From the cell containing the given text, extract its center point as (x, y) coordinate. 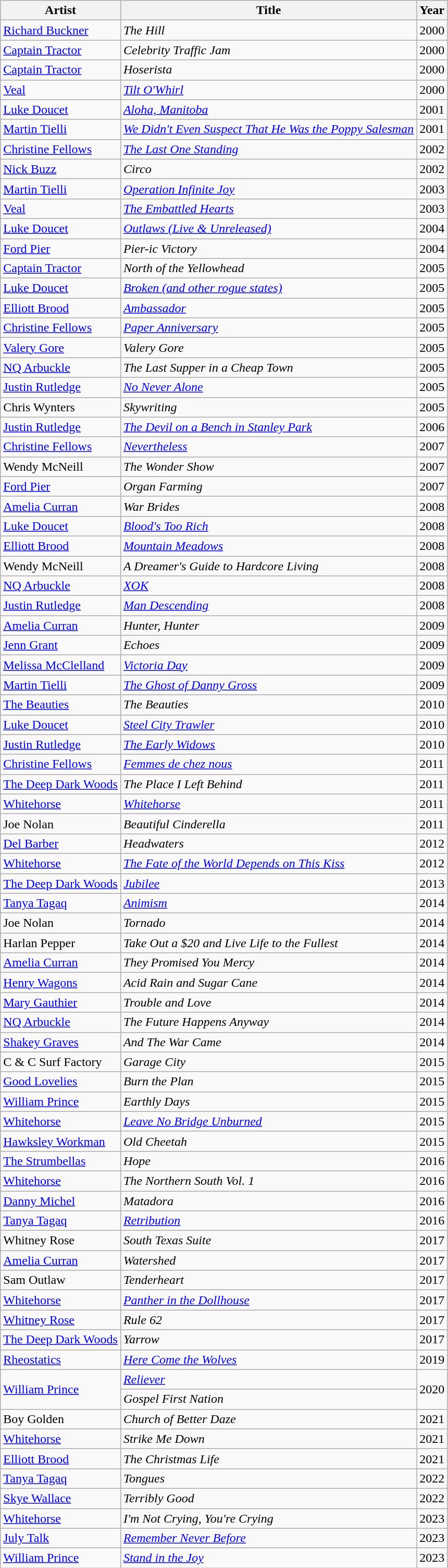
Earthly Days (268, 1101)
The Ghost of Danny Gross (268, 685)
Title (268, 10)
Beautiful Cinderella (268, 824)
Mountain Meadows (268, 546)
2020 (432, 1389)
South Texas Suite (268, 1241)
2013 (432, 884)
Celebrity Traffic Jam (268, 50)
Circo (268, 169)
And The War Came (268, 1042)
Rheostatics (60, 1359)
Hawksley Workman (60, 1141)
Nick Buzz (60, 169)
Sam Outlaw (60, 1280)
The Northern South Vol. 1 (268, 1181)
Victoria Day (268, 665)
Operation Infinite Joy (268, 189)
Artist (60, 10)
North of the Yellowhead (268, 268)
The Place I Left Behind (268, 784)
Danny Michel (60, 1200)
Tongues (268, 1478)
Here Come the Wolves (268, 1359)
Old Cheetah (268, 1141)
War Brides (268, 506)
Reliever (268, 1379)
Harlan Pepper (60, 943)
Church of Better Daze (268, 1419)
Rule 62 (268, 1320)
The Last One Standing (268, 149)
2006 (432, 427)
Burn the Plan (268, 1082)
July Talk (60, 1538)
Remember Never Before (268, 1538)
The Devil on a Bench in Stanley Park (268, 427)
Tornado (268, 923)
A Dreamer's Guide to Hardcore Living (268, 566)
The Last Supper in a Cheap Town (268, 367)
Organ Farming (268, 486)
Acid Rain and Sugar Cane (268, 983)
The Future Happens Anyway (268, 1022)
Paper Anniversary (268, 328)
Blood's Too Rich (268, 526)
Broken (and other rogue states) (268, 288)
Melissa McClelland (60, 665)
We Didn't Even Suspect That He Was the Poppy Salesman (268, 129)
The Early Widows (268, 744)
Tenderheart (268, 1280)
Pier-ic Victory (268, 249)
The Fate of the World Depends on This Kiss (268, 863)
Trouble and Love (268, 1002)
Stand in the Joy (268, 1558)
XOK (268, 586)
Shakey Graves (60, 1042)
Chris Wynters (60, 407)
Henry Wagons (60, 983)
They Promised You Mercy (268, 963)
Ambassador (268, 308)
Gospel First Nation (268, 1399)
The Wonder Show (268, 467)
Retribution (268, 1221)
Femmes de chez nous (268, 764)
C & C Surf Factory (60, 1062)
Matadora (268, 1200)
Watershed (268, 1260)
Terribly Good (268, 1498)
Yarrow (268, 1340)
Aloha, Manitoba (268, 109)
Leave No Bridge Unburned (268, 1121)
Year (432, 10)
2019 (432, 1359)
Good Lovelies (60, 1082)
The Strumbellas (60, 1161)
Outlaws (Live & Unreleased) (268, 228)
Jenn Grant (60, 645)
Animism (268, 903)
Man Descending (268, 606)
The Christmas Life (268, 1459)
Nevertheless (268, 447)
No Never Alone (268, 387)
Hoserista (268, 70)
The Embattled Hearts (268, 209)
Strike Me Down (268, 1439)
Panther in the Dollhouse (268, 1300)
Skywriting (268, 407)
Echoes (268, 645)
Del Barber (60, 843)
Headwaters (268, 843)
Garage City (268, 1062)
I'm Not Crying, You're Crying (268, 1518)
Jubilee (268, 884)
Richard Buckner (60, 30)
Hunter, Hunter (268, 626)
Boy Golden (60, 1419)
Hope (268, 1161)
Tilt O'Whirl (268, 90)
Skye Wallace (60, 1498)
Take Out a $20 and Live Life to the Fullest (268, 943)
Steel City Trawler (268, 725)
Mary Gauthier (60, 1002)
The Hill (268, 30)
